For the text-containing cell, return its midpoint in [x, y] coordinate format. 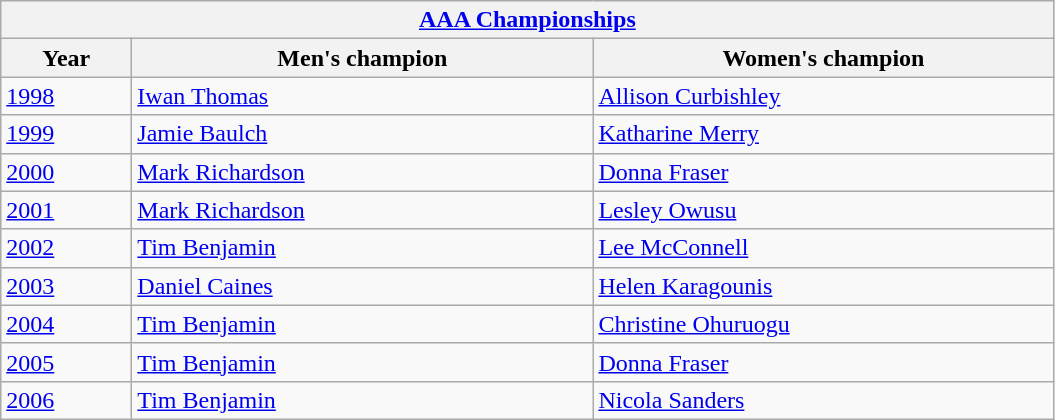
Lesley Owusu [824, 210]
Year [66, 58]
AAA Championships [528, 20]
Allison Curbishley [824, 96]
Christine Ohuruogu [824, 324]
2000 [66, 172]
2004 [66, 324]
Iwan Thomas [362, 96]
2006 [66, 400]
2003 [66, 286]
1998 [66, 96]
Women's champion [824, 58]
2005 [66, 362]
2001 [66, 210]
Katharine Merry [824, 134]
Nicola Sanders [824, 400]
Helen Karagounis [824, 286]
Jamie Baulch [362, 134]
Lee McConnell [824, 248]
1999 [66, 134]
2002 [66, 248]
Men's champion [362, 58]
Daniel Caines [362, 286]
